Detect which cell encompasses the target text, then output its (x, y) center coordinate. 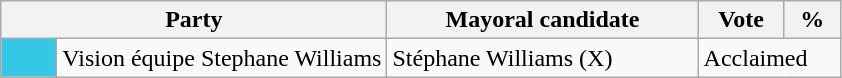
% (812, 20)
Acclaimed (769, 58)
Stéphane Williams (X) (542, 58)
Vote (741, 20)
Party (194, 20)
Vision équipe Stephane Williams (222, 58)
Mayoral candidate (542, 20)
